Pinpoint the cell where the given text exists, returning its (x, y) midpoint coordinate. 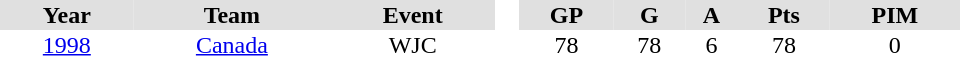
A (712, 15)
Pts (784, 15)
1998 (67, 45)
Canada (232, 45)
GP (566, 15)
Year (67, 15)
WJC (412, 45)
Team (232, 15)
0 (895, 45)
Event (412, 15)
6 (712, 45)
PIM (895, 15)
G (650, 15)
